Provide the [x, y] coordinate of the cell's center where the given text is located.  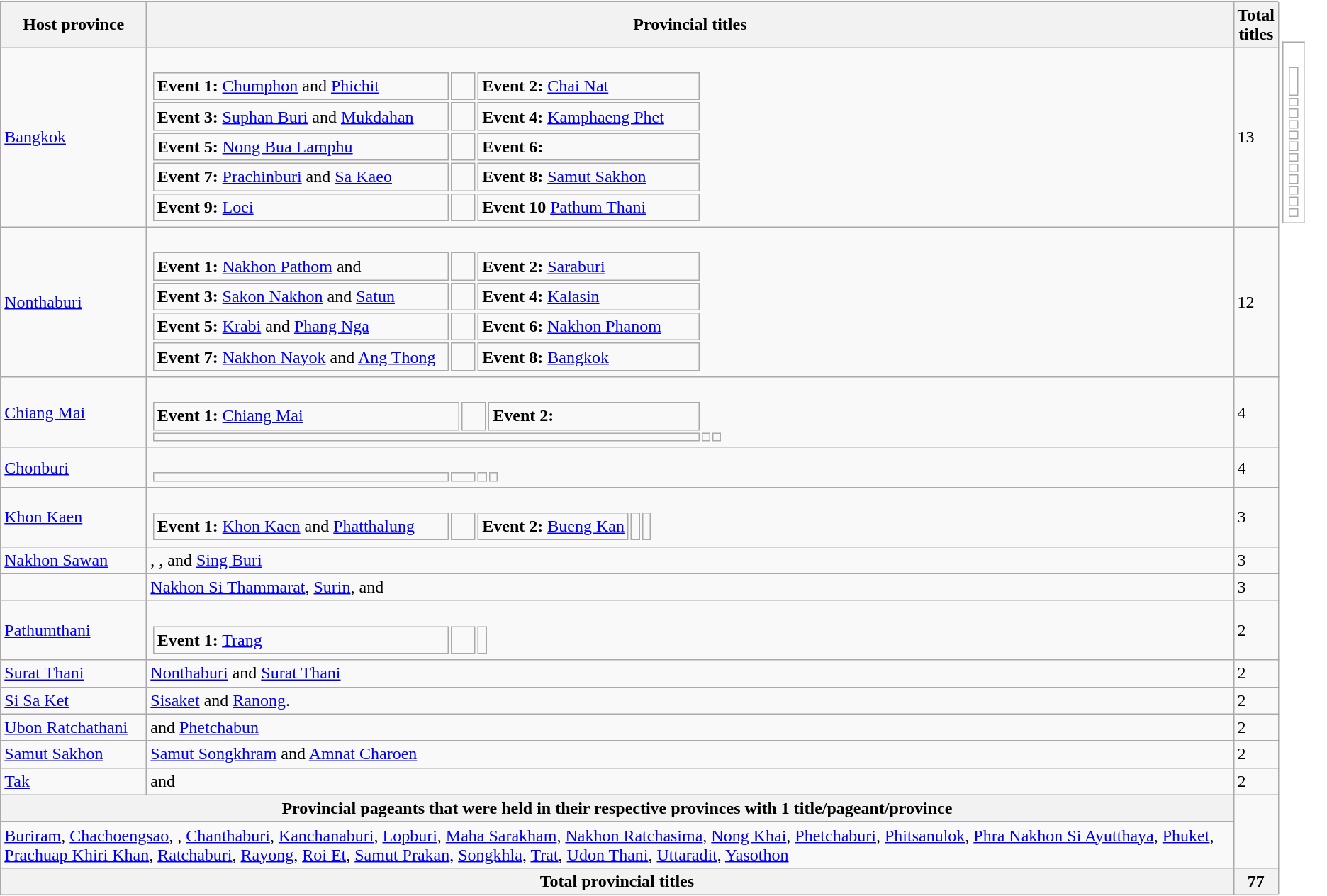
Event 2: Saraburi [588, 267]
Ubon Ratchathani [74, 727]
Event 8: Samut Sakhon [588, 177]
and [690, 781]
Event 1: Chumphon and Phichit [301, 86]
Nonthaburi [74, 302]
Chonburi [74, 468]
Event 1: Khon Kaen and Phatthalung Event 2: Bueng Kan [690, 517]
Event 1: Chiang Mai Event 2: [690, 413]
Event 8: Bangkok [588, 357]
Samut Songkhram and Amnat Charoen [690, 754]
Provincial pageants that were held in their respective provinces with 1 title/pageant/province [617, 808]
Samut Sakhon [74, 754]
77 [1256, 881]
Event 10 Pathum Thani [588, 207]
Event 1: Chiang Mai [306, 416]
Nakhon Si Thammarat, Surin, and [690, 587]
Event 9: Loei [301, 207]
Sisaket and Ranong. [690, 700]
Nakhon Sawan [74, 560]
Event 7: Prachinburi and Sa Kaeo [301, 177]
Event 1: Khon Kaen and Phatthalung [301, 527]
Event 6: [588, 147]
Event 4: Kalasin [588, 297]
Totaltitles [1256, 24]
Event 5: Nong Bua Lamphu [301, 147]
Event 2: Bueng Kan [553, 527]
Event 2: Chai Nat [588, 86]
Si Sa Ket [74, 700]
, , and Sing Buri [690, 560]
Provincial titles [690, 24]
Nonthaburi and Surat Thani [690, 673]
and Phetchabun [690, 727]
Event 1: Nakhon Pathom and [301, 267]
Event 3: Suphan Buri and Mukdahan [301, 117]
Chiang Mai [74, 413]
Event 5: Krabi and Phang Nga [301, 327]
Surat Thani [74, 673]
Host province [74, 24]
Tak [74, 781]
Bangkok [74, 138]
Event 4: Kamphaeng Phet [588, 117]
Event 6: Nakhon Phanom [588, 327]
12 [1256, 302]
13 [1256, 138]
Khon Kaen [74, 517]
Pathumthani [74, 630]
Total provincial titles [617, 881]
Event 2: [594, 416]
Event 3: Sakon Nakhon and Satun [301, 297]
Event 7: Nakhon Nayok and Ang Thong [301, 357]
